Determine the (X, Y) coordinate at the center of the cell enclosing the given text.  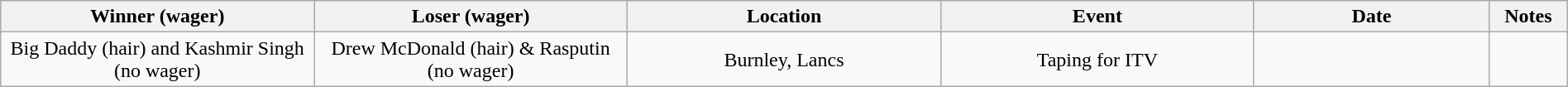
Burnley, Lancs (784, 60)
Drew McDonald (hair) & Rasputin (no wager) (471, 60)
Location (784, 17)
Taping for ITV (1097, 60)
Big Daddy (hair) and Kashmir Singh (no wager) (157, 60)
Event (1097, 17)
Winner (wager) (157, 17)
Notes (1528, 17)
Loser (wager) (471, 17)
Date (1371, 17)
